Capture the cell that displays the provided text and extract its [x, y] central coordinate. 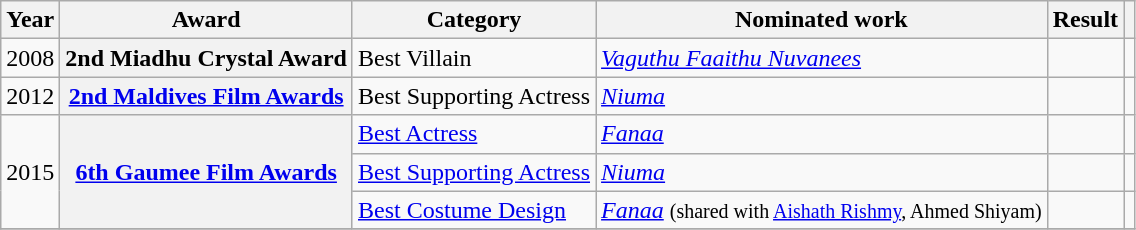
Best Villain [474, 58]
Year [30, 20]
Fanaa (shared with Aishath Rishmy, Ahmed Shiyam) [822, 210]
Award [206, 20]
2008 [30, 58]
2nd Miadhu Crystal Award [206, 58]
2012 [30, 96]
Vaguthu Faaithu Nuvanees [822, 58]
Fanaa [822, 134]
Best Actress [474, 134]
Category [474, 20]
Nominated work [822, 20]
Best Costume Design [474, 210]
Result [1085, 20]
6th Gaumee Film Awards [206, 172]
2nd Maldives Film Awards [206, 96]
2015 [30, 172]
